Search for the cell housing the specified text and yield its [X, Y] center coordinate. 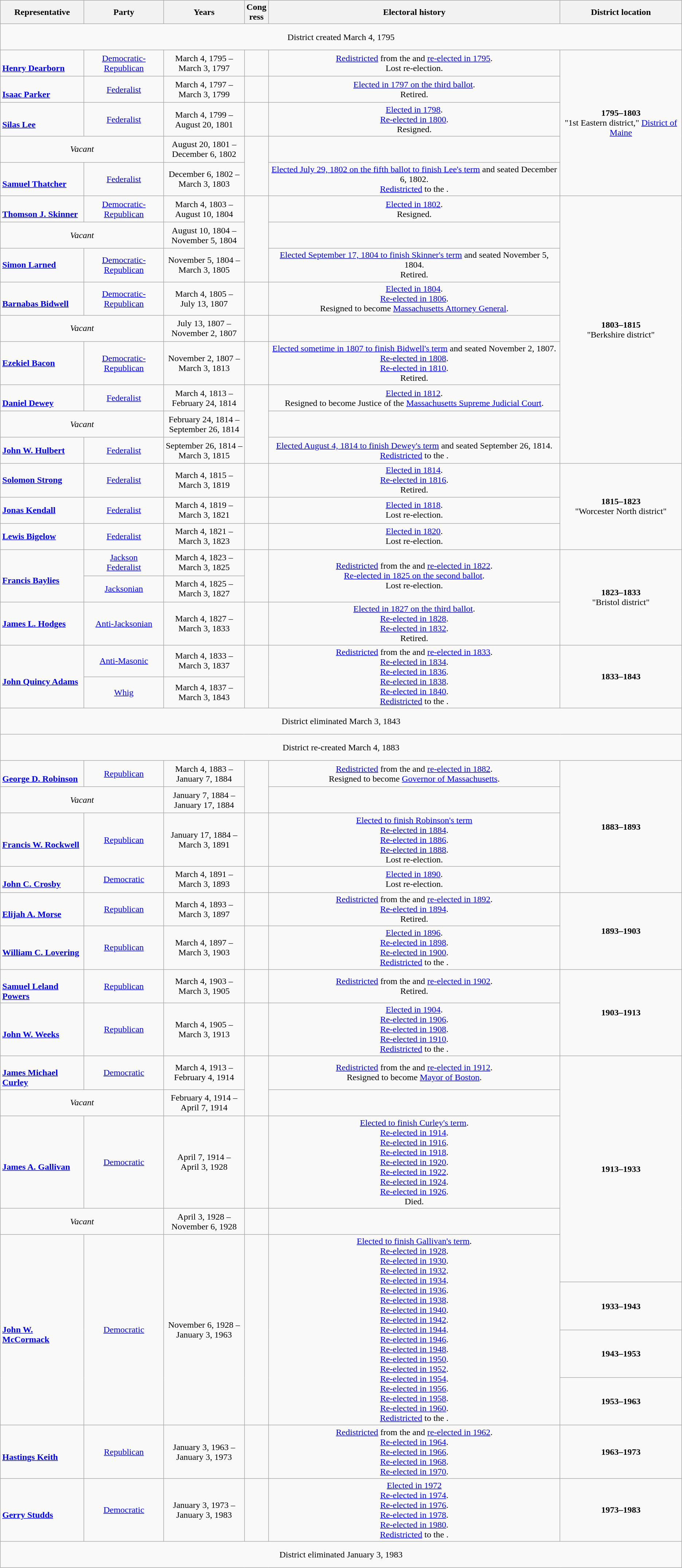
Barnabas Bidwell [42, 299]
Electoral history [415, 12]
November 5, 1804 –March 3, 1805 [204, 265]
District eliminated January 3, 1983 [341, 1555]
March 4, 1823 –March 3, 1825 [204, 562]
January 3, 1963 –January 3, 1973 [204, 1452]
March 4, 1803 –August 10, 1804 [204, 209]
April 7, 1914 –April 3, 1928 [204, 1162]
Elected September 17, 1804 to finish Skinner's term and seated November 5, 1804.Retired. [415, 265]
1803–1815"Berkshire district" [621, 330]
March 4, 1825 –March 3, 1827 [204, 589]
Elected in 1812.Resigned to become Justice of the Massachusetts Supreme Judicial Court. [415, 398]
George D. Robinson [42, 774]
1933–1943 [621, 1306]
Redistricted from the and re-elected in 1962.Re-elected in 1964.Re-elected in 1966.Re-elected in 1968.Re-elected in 1970. [415, 1452]
February 4, 1914 –April 7, 1914 [204, 1103]
Redistricted from the and re-elected in 1892.Re-elected in 1894.Retired. [415, 909]
Elected in 1798.Re-elected in 1800.Resigned. [415, 119]
Whig [124, 692]
March 4, 1799 –August 20, 1801 [204, 119]
1953–1963 [621, 1402]
January 7, 1884 –January 17, 1884 [204, 800]
Congress [256, 12]
1943–1953 [621, 1354]
November 2, 1807 –March 3, 1813 [204, 363]
Elected in 1818.Lost re-election. [415, 510]
Elijah A. Morse [42, 909]
James A. Gallivan [42, 1162]
1833–1843 [621, 676]
February 24, 1814 –September 26, 1814 [204, 424]
John W. McCormack [42, 1330]
John W. Weeks [42, 1030]
Daniel Dewey [42, 398]
March 4, 1897 –March 3, 1903 [204, 947]
John C. Crosby [42, 879]
1815–1823"Worcester North district" [621, 506]
March 4, 1893 –March 3, 1897 [204, 909]
August 20, 1801 –December 6, 1802 [204, 149]
1903–1913 [621, 1012]
Hastings Keith [42, 1452]
March 4, 1903 –March 3, 1905 [204, 986]
Redistricted from the and re-elected in 1902.Retired. [415, 986]
Redistricted from the and re-elected in 1912.Resigned to become Mayor of Boston. [415, 1073]
Redistricted from the and re-elected in 1822.Re-elected in 1825 on the second ballot.Lost re-election. [415, 576]
Party [124, 12]
James L. Hodges [42, 623]
March 4, 1913 –February 4, 1914 [204, 1073]
1893–1903 [621, 931]
Francis Baylies [42, 576]
March 4, 1805 –July 13, 1807 [204, 299]
Elected in 1804.Re-elected in 1806.Resigned to become Massachusetts Attorney General. [415, 299]
Elected in 1827 on the third ballot.Re-elected in 1828.Re-elected in 1832.Retired. [415, 623]
Simon Larned [42, 265]
1973–1983 [621, 1510]
1963–1973 [621, 1452]
Anti-Jacksonian [124, 623]
1823–1833"Bristol district" [621, 597]
Representative [42, 12]
1913–1933 [621, 1169]
Redistricted from the and re-elected in 1882.Resigned to become Governor of Massachusetts. [415, 774]
March 4, 1797 –March 3, 1799 [204, 90]
Elected in 1820.Lost re-election. [415, 536]
March 4, 1837 –March 3, 1843 [204, 692]
Years [204, 12]
March 4, 1883 –January 7, 1884 [204, 774]
November 6, 1928 –January 3, 1963 [204, 1330]
Elected to finish Robinson's termRe-elected in 1884.Re-elected in 1886.Re-elected in 1888.Lost re-election. [415, 840]
Samuel Thatcher [42, 179]
March 4, 1813 –February 24, 1814 [204, 398]
John Quincy Adams [42, 676]
March 4, 1891 –March 3, 1893 [204, 879]
Silas Lee [42, 119]
December 6, 1802 –March 3, 1803 [204, 179]
March 4, 1819 –March 3, 1821 [204, 510]
William C. Lovering [42, 947]
January 17, 1884 –March 3, 1891 [204, 840]
Ezekiel Bacon [42, 363]
District created March 4, 1795 [341, 37]
District location [621, 12]
Elected sometime in 1807 to finish Bidwell's term and seated November 2, 1807.Re-elected in 1808.Re-elected in 1810.Retired. [415, 363]
August 10, 1804 –November 5, 1804 [204, 235]
John W. Hulbert [42, 450]
1795–1803"1st Eastern district," District of Maine [621, 123]
March 4, 1905 –March 3, 1913 [204, 1030]
Elected in 1972Re-elected in 1974.Re-elected in 1976.Re-elected in 1978.Re-elected in 1980.Redistricted to the . [415, 1510]
Francis W. Rockwell [42, 840]
March 4, 1795 –March 3, 1797 [204, 63]
1883–1893 [621, 826]
Anti-Masonic [124, 661]
March 4, 1821 –March 3, 1823 [204, 536]
District eliminated March 3, 1843 [341, 721]
JacksonFederalist [124, 562]
July 13, 1807 –November 2, 1807 [204, 328]
Elected in 1896.Re-elected in 1898.Re-elected in 1900.Redistricted to the . [415, 947]
James Michael Curley [42, 1073]
Thomson J. Skinner [42, 209]
Jonas Kendall [42, 510]
Gerry Studds [42, 1510]
March 4, 1815 –March 3, 1819 [204, 480]
January 3, 1973 –January 3, 1983 [204, 1510]
March 4, 1827 –March 3, 1833 [204, 623]
Elected August 4, 1814 to finish Dewey's term and seated September 26, 1814.Redistricted to the . [415, 450]
Elected in 1802.Resigned. [415, 209]
Isaac Parker [42, 90]
Redistricted from the and re-elected in 1833.Re-elected in 1834.Re-elected in 1836.Re-elected in 1838.Re-elected in 1840.Redistricted to the . [415, 676]
Solomon Strong [42, 480]
September 26, 1814 –March 3, 1815 [204, 450]
Jacksonian [124, 589]
Elected in 1797 on the third ballot.Retired. [415, 90]
Henry Dearborn [42, 63]
Samuel Leland Powers [42, 986]
District re-created March 4, 1883 [341, 747]
Redistricted from the and re-elected in 1795.Lost re-election. [415, 63]
March 4, 1833 –March 3, 1837 [204, 661]
Elected in 1890.Lost re-election. [415, 879]
Elected in 1904.Re-elected in 1906.Re-elected in 1908.Re-elected in 1910.Redistricted to the . [415, 1030]
Lewis Bigelow [42, 536]
Elected in 1814.Re-elected in 1816.Retired. [415, 480]
Elected July 29, 1802 on the fifth ballot to finish Lee's term and seated December 6, 1802.Redistricted to the . [415, 179]
April 3, 1928 –November 6, 1928 [204, 1221]
